Detect which cell encompasses the target text, then output its [X, Y] center coordinate. 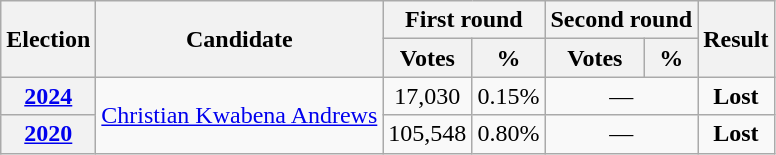
Christian Kwabena Andrews [240, 115]
Result [736, 39]
105,548 [428, 134]
0.80% [508, 134]
17,030 [428, 96]
Candidate [240, 39]
Election [48, 39]
2020 [48, 134]
First round [464, 20]
Second round [622, 20]
2024 [48, 96]
0.15% [508, 96]
